From the cell containing the given text, extract its center point as [x, y] coordinate. 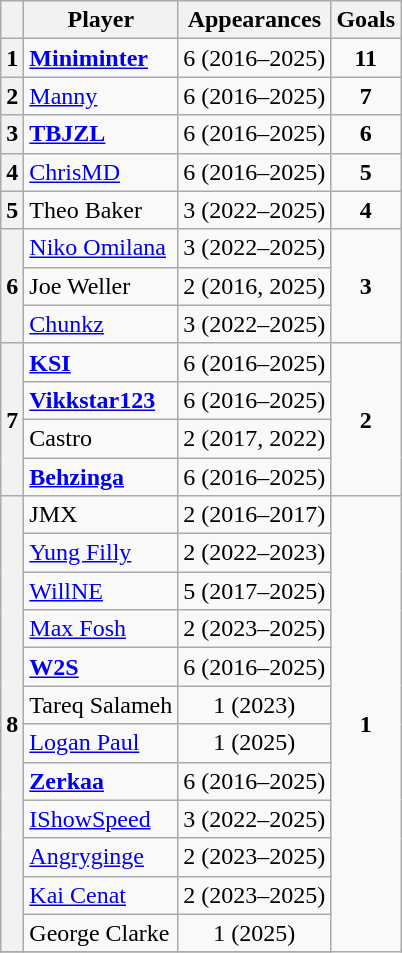
Theo Baker [101, 210]
Manny [101, 96]
W2S [101, 667]
Behzinga [101, 477]
Tareq Salameh [101, 705]
KSI [101, 362]
Goals [366, 20]
Niko Omilana [101, 248]
2 (2017, 2022) [254, 438]
Chunkz [101, 324]
Max Fosh [101, 629]
Kai Cenat [101, 895]
Yung Filly [101, 553]
JMX [101, 515]
Zerkaa [101, 781]
2 (2022–2023) [254, 553]
2 (2016, 2025) [254, 286]
Vikkstar123 [101, 400]
Angryginge [101, 857]
Miniminter [101, 58]
IShowSpeed [101, 819]
Logan Paul [101, 743]
Castro [101, 438]
ChrisMD [101, 172]
Joe Weller [101, 286]
5 (2017–2025) [254, 591]
11 [366, 58]
WillNE [101, 591]
George Clarke [101, 933]
TBJZL [101, 134]
Appearances [254, 20]
8 [12, 724]
1 (2023) [254, 705]
Player [101, 20]
2 (2016–2017) [254, 515]
